Locate the cell with the specified text and output its (X, Y) center coordinate. 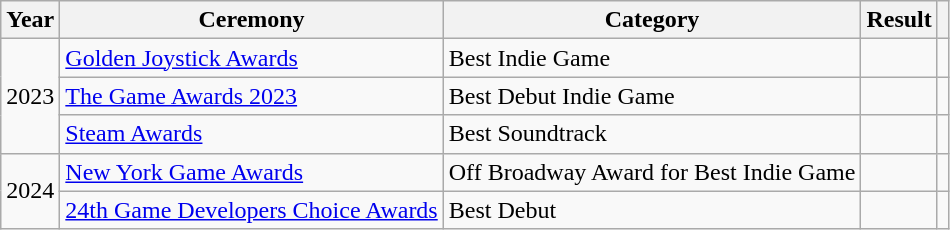
Best Debut (652, 210)
2023 (30, 96)
Golden Joystick Awards (252, 58)
Best Debut Indie Game (652, 96)
Category (652, 20)
Best Soundtrack (652, 134)
Best Indie Game (652, 58)
The Game Awards 2023 (252, 96)
24th Game Developers Choice Awards (252, 210)
Ceremony (252, 20)
New York Game Awards (252, 172)
Steam Awards (252, 134)
2024 (30, 191)
Result (899, 20)
Year (30, 20)
Off Broadway Award for Best Indie Game (652, 172)
